Capture the cell that displays the provided text and extract its [X, Y] central coordinate. 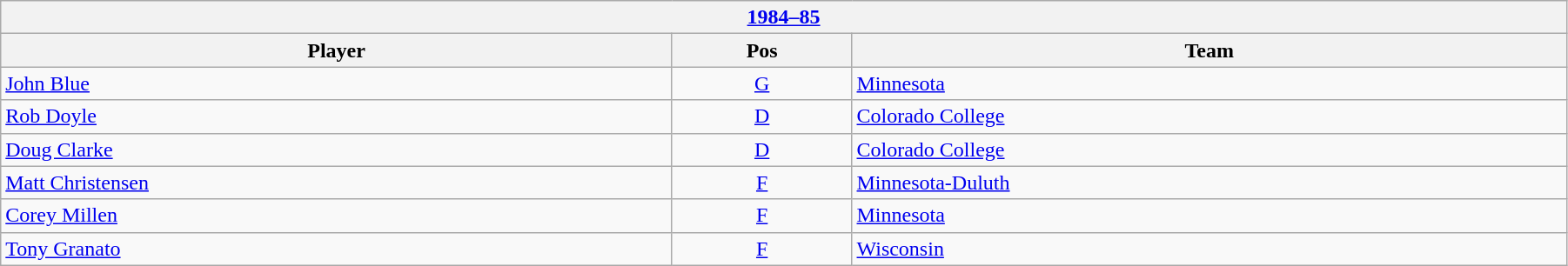
Minnesota-Duluth [1210, 183]
Corey Millen [337, 216]
Matt Christensen [337, 183]
1984–85 [784, 17]
Tony Granato [337, 249]
Wisconsin [1210, 249]
Team [1210, 50]
John Blue [337, 83]
Pos [762, 50]
G [762, 83]
Doug Clarke [337, 150]
Rob Doyle [337, 116]
Player [337, 50]
